Locate the cell with the specified text and output its (X, Y) center coordinate. 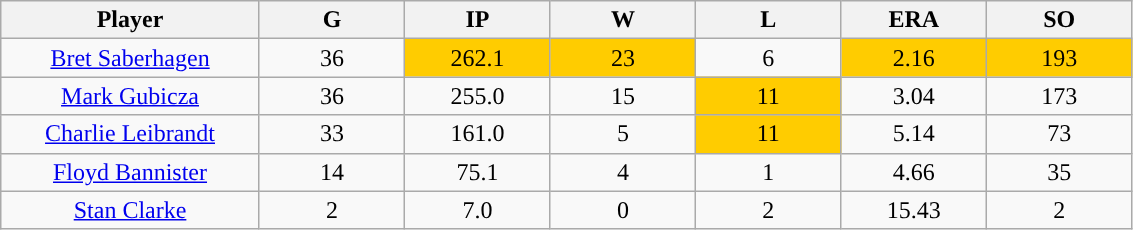
Bret Saberhagen (130, 58)
2.16 (914, 58)
IP (478, 20)
15.43 (914, 210)
33 (332, 134)
14 (332, 172)
Stan Clarke (130, 210)
SO (1059, 20)
1 (768, 172)
4 (622, 172)
Mark Gubicza (130, 96)
262.1 (478, 58)
5.14 (914, 134)
W (622, 20)
G (332, 20)
7.0 (478, 210)
23 (622, 58)
5 (622, 134)
L (768, 20)
6 (768, 58)
0 (622, 210)
3.04 (914, 96)
35 (1059, 172)
Player (130, 20)
ERA (914, 20)
Charlie Leibrandt (130, 134)
75.1 (478, 172)
255.0 (478, 96)
73 (1059, 134)
4.66 (914, 172)
161.0 (478, 134)
Floyd Bannister (130, 172)
173 (1059, 96)
15 (622, 96)
193 (1059, 58)
